Scan for the cell matching the given text and deliver its [X, Y] coordinate at center. 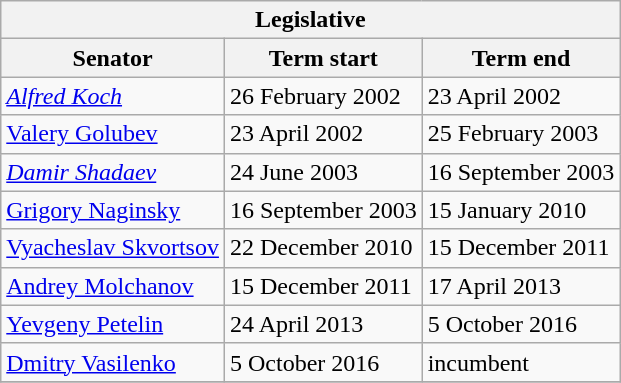
Term start [323, 58]
Vyacheslav Skvortsov [113, 248]
22 December 2010 [323, 248]
24 April 2013 [323, 324]
incumbent [521, 362]
24 June 2003 [323, 172]
Damir Shadaev [113, 172]
Legislative [310, 20]
26 February 2002 [323, 96]
Alfred Koch [113, 96]
17 April 2013 [521, 286]
Valery Golubev [113, 134]
25 February 2003 [521, 134]
Grigory Naginsky [113, 210]
Term end [521, 58]
Dmitry Vasilenko [113, 362]
Yevgeny Petelin [113, 324]
Senator [113, 58]
Andrey Molchanov [113, 286]
15 January 2010 [521, 210]
